Output the [X, Y] coordinate of the center of the cell containing the given text.  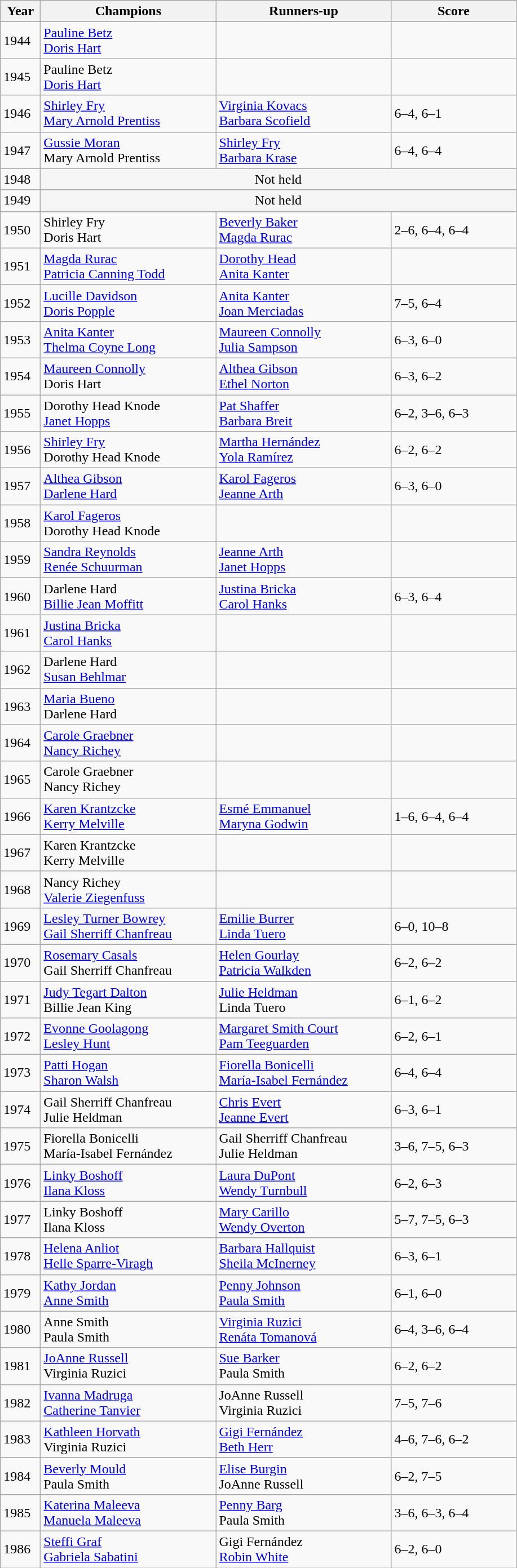
Patti Hogan Sharon Walsh [129, 1073]
4–6, 7–6, 6–2 [453, 1439]
7–5, 6–4 [453, 303]
Ivanna Madruga Catherine Tanvier [129, 1403]
1979 [20, 1292]
Gigi Fernández Robin White [303, 1549]
Penny Barg Paula Smith [303, 1512]
1–6, 6–4, 6–4 [453, 816]
1984 [20, 1476]
1964 [20, 743]
Darlene Hard Billie Jean Moffitt [129, 596]
6–3, 6–2 [453, 376]
1983 [20, 1439]
1958 [20, 523]
Sue Barker Paula Smith [303, 1366]
3–6, 6–3, 6–4 [453, 1512]
1965 [20, 780]
Althea Gibson Darlene Hard [129, 487]
1962 [20, 669]
6–0, 10–8 [453, 926]
1976 [20, 1183]
6–3, 6–4 [453, 596]
6–2, 3–6, 6–3 [453, 412]
Year [20, 11]
Score [453, 11]
2–6, 6–4, 6–4 [453, 230]
Anne Smith Paula Smith [129, 1330]
Nancy Richey Valerie Ziegenfuss [129, 889]
5–7, 7–5, 6–3 [453, 1219]
Karol Fageros Dorothy Head Knode [129, 523]
1956 [20, 450]
Emilie Burrer Linda Tuero [303, 926]
Shirley Fry Barbara Krase [303, 150]
Katerina Maleeva Manuela Maleeva [129, 1512]
1977 [20, 1219]
1959 [20, 560]
6–2, 7–5 [453, 1476]
1973 [20, 1073]
Sandra Reynolds Renée Schuurman [129, 560]
Darlene Hard Susan Behlmar [129, 669]
Maureen Connolly Doris Hart [129, 376]
Lesley Turner Bowrey Gail Sherriff Chanfreau [129, 926]
1969 [20, 926]
Elise Burgin JoAnne Russell [303, 1476]
Maureen Connolly Julia Sampson [303, 339]
3–6, 7–5, 6–3 [453, 1146]
Virginia Kovacs Barbara Scofield [303, 114]
1945 [20, 77]
Gigi Fernández Beth Herr [303, 1439]
1954 [20, 376]
6–2, 6–0 [453, 1549]
1955 [20, 412]
1968 [20, 889]
Barbara Hallquist Sheila McInerney [303, 1256]
Shirley Fry Mary Arnold Prentiss [129, 114]
Althea Gibson Ethel Norton [303, 376]
6–4, 3–6, 6–4 [453, 1330]
1952 [20, 303]
6–1, 6–2 [453, 1000]
Virginia Ruzici Renáta Tomanová [303, 1330]
1949 [20, 201]
Champions [129, 11]
1972 [20, 1037]
Magda Rurac Patricia Canning Todd [129, 266]
Shirley Fry Doris Hart [129, 230]
Beverly Mould Paula Smith [129, 1476]
1970 [20, 962]
1981 [20, 1366]
Lucille Davidson Doris Popple [129, 303]
Martha Hernández Yola Ramírez [303, 450]
Jeanne Arth Janet Hopps [303, 560]
Dorothy Head Anita Kanter [303, 266]
Kathleen Horvath Virginia Ruzici [129, 1439]
Beverly Baker Magda Rurac [303, 230]
1980 [20, 1330]
1946 [20, 114]
1971 [20, 1000]
1975 [20, 1146]
Helen Gourlay Patricia Walkden [303, 962]
6–4, 6–1 [453, 114]
Kathy Jordan Anne Smith [129, 1292]
Karol Fageros Jeanne Arth [303, 487]
1966 [20, 816]
Shirley Fry Dorothy Head Knode [129, 450]
Julie Heldman Linda Tuero [303, 1000]
Penny Johnson Paula Smith [303, 1292]
1947 [20, 150]
1986 [20, 1549]
6–1, 6–0 [453, 1292]
Pat Shaffer Barbara Breit [303, 412]
Rosemary Casals Gail Sherriff Chanfreau [129, 962]
1967 [20, 853]
6–2, 6–1 [453, 1037]
Dorothy Head Knode Janet Hopps [129, 412]
1948 [20, 179]
Runners-up [303, 11]
1974 [20, 1110]
Judy Tegart Dalton Billie Jean King [129, 1000]
1944 [20, 41]
1950 [20, 230]
1960 [20, 596]
Mary Carillo Wendy Overton [303, 1219]
1982 [20, 1403]
Laura DuPont Wendy Turnbull [303, 1183]
1961 [20, 633]
Helena Anliot Helle Sparre-Viragh [129, 1256]
1978 [20, 1256]
Anita Kanter Thelma Coyne Long [129, 339]
Steffi Graf Gabriela Sabatini [129, 1549]
Gussie Moran Mary Arnold Prentiss [129, 150]
Chris Evert Jeanne Evert [303, 1110]
1963 [20, 707]
Margaret Smith Court Pam Teeguarden [303, 1037]
1985 [20, 1512]
1957 [20, 487]
6–2, 6–3 [453, 1183]
Esmé Emmanuel Maryna Godwin [303, 816]
7–5, 7–6 [453, 1403]
Maria Bueno Darlene Hard [129, 707]
Anita Kanter Joan Merciadas [303, 303]
1953 [20, 339]
1951 [20, 266]
Evonne Goolagong Lesley Hunt [129, 1037]
